Identify which cell holds the provided text, then report its (x, y) central coordinate. 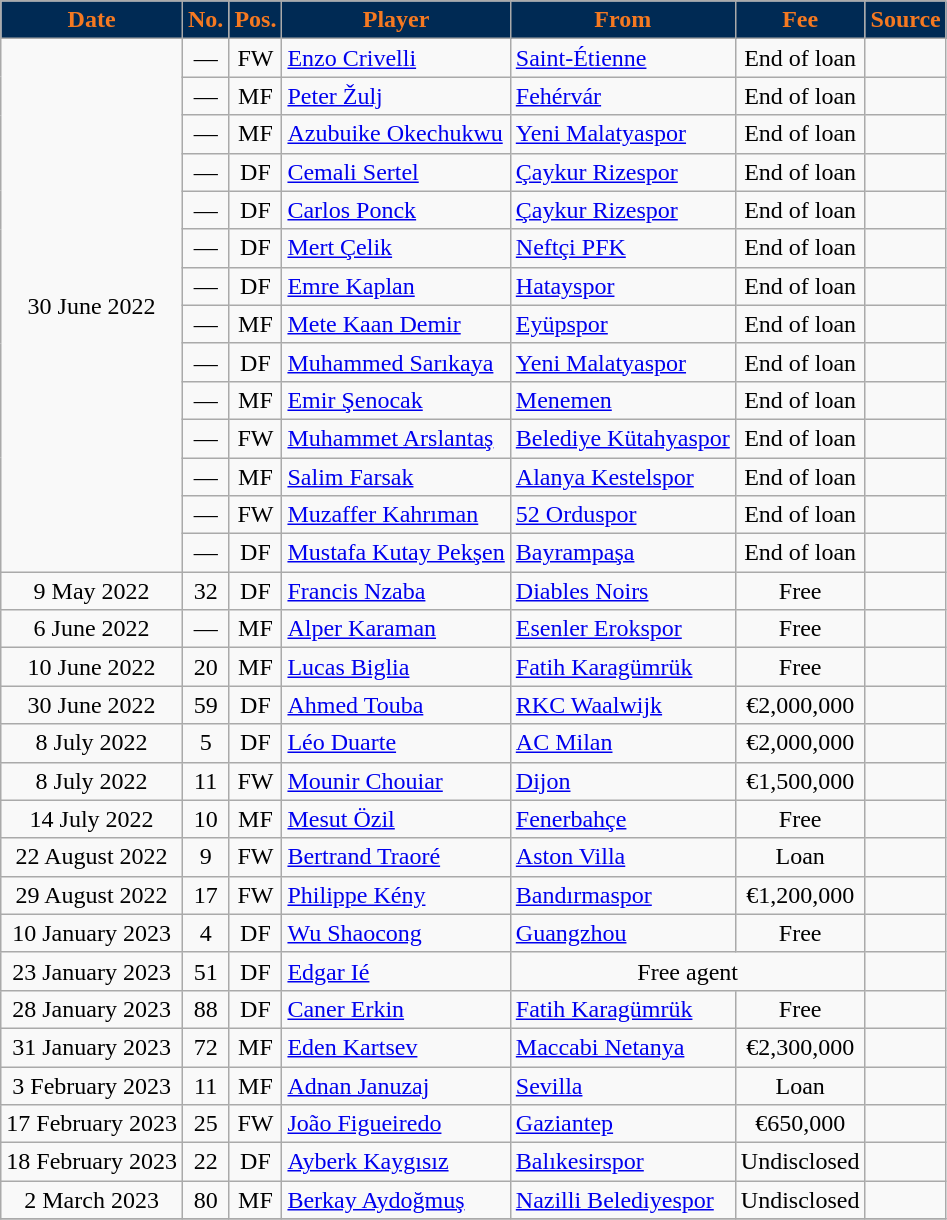
Source (906, 20)
32 (205, 591)
AC Milan (622, 743)
28 January 2023 (92, 1009)
Belediye Kütahyaspor (622, 438)
Menemen (622, 400)
RKC Waalwijk (622, 705)
Francis Nzaba (396, 591)
10 (205, 819)
Emre Kaplan (396, 286)
Mete Kaan Demir (396, 324)
Ayberk Kaygısız (396, 1162)
17 (205, 895)
4 (205, 933)
Player (396, 20)
Eden Kartsev (396, 1047)
Lucas Biglia (396, 667)
20 (205, 667)
3 February 2023 (92, 1085)
Diables Noirs (622, 591)
Mounir Chouiar (396, 781)
29 August 2022 (92, 895)
23 January 2023 (92, 971)
2 March 2023 (92, 1200)
Pos. (256, 20)
51 (205, 971)
17 February 2023 (92, 1124)
Ahmed Touba (396, 705)
Eyüpspor (622, 324)
9 May 2022 (92, 591)
Fenerbahçe (622, 819)
From (622, 20)
88 (205, 1009)
Enzo Crivelli (396, 58)
5 (205, 743)
31 January 2023 (92, 1047)
Neftçi PFK (622, 248)
Caner Erkin (396, 1009)
Bandırmaspor (622, 895)
Edgar Ié (396, 971)
Balıkesirspor (622, 1162)
Fehérvár (622, 96)
Free agent (688, 971)
Peter Žulj (396, 96)
Alper Karaman (396, 629)
Nazilli Belediyespor (622, 1200)
Cemali Sertel (396, 172)
Mert Çelik (396, 248)
Bayrampaşa (622, 553)
Date (92, 20)
No. (205, 20)
Dijon (622, 781)
59 (205, 705)
João Figueiredo (396, 1124)
Philippe Kény (396, 895)
22 August 2022 (92, 857)
Hatayspor (622, 286)
Guangzhou (622, 933)
Salim Farsak (396, 477)
Azubuike Okechukwu (396, 134)
Emir Şenocak (396, 400)
25 (205, 1124)
€2,300,000 (800, 1047)
€1,200,000 (800, 895)
52 Orduspor (622, 515)
Saint-Étienne (622, 58)
6 June 2022 (92, 629)
€650,000 (800, 1124)
10 January 2023 (92, 933)
Muhammet Arslantaş (396, 438)
Muhammed Sarıkaya (396, 362)
Sevilla (622, 1085)
Esenler Erokspor (622, 629)
10 June 2022 (92, 667)
Adnan Januzaj (396, 1085)
Maccabi Netanya (622, 1047)
Gaziantep (622, 1124)
72 (205, 1047)
14 July 2022 (92, 819)
Fee (800, 20)
Mesut Özil (396, 819)
Léo Duarte (396, 743)
80 (205, 1200)
18 February 2023 (92, 1162)
9 (205, 857)
Mustafa Kutay Pekşen (396, 553)
Muzaffer Kahrıman (396, 515)
Berkay Aydoğmuş (396, 1200)
22 (205, 1162)
Wu Shaocong (396, 933)
Carlos Ponck (396, 210)
Alanya Kestelspor (622, 477)
Aston Villa (622, 857)
€1,500,000 (800, 781)
Bertrand Traoré (396, 857)
